Determine the [x, y] coordinate at the center of the cell enclosing the given text.  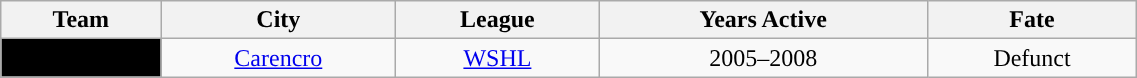
2005–2008 [763, 58]
WSHL [498, 58]
Defunct [1032, 58]
League [498, 20]
Years Active [763, 20]
Fate [1032, 20]
Team [81, 20]
Carencro [278, 58]
City [278, 20]
